Scan for the cell matching the given text and deliver its [x, y] coordinate at center. 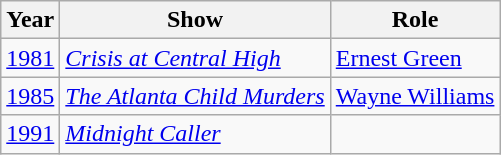
Show [195, 20]
1981 [30, 58]
Role [415, 20]
Year [30, 20]
Ernest Green [415, 58]
Crisis at Central High [195, 58]
The Atlanta Child Murders [195, 96]
1985 [30, 96]
Wayne Williams [415, 96]
Midnight Caller [195, 134]
1991 [30, 134]
